Return [X, Y] of the center of cell containing provided text 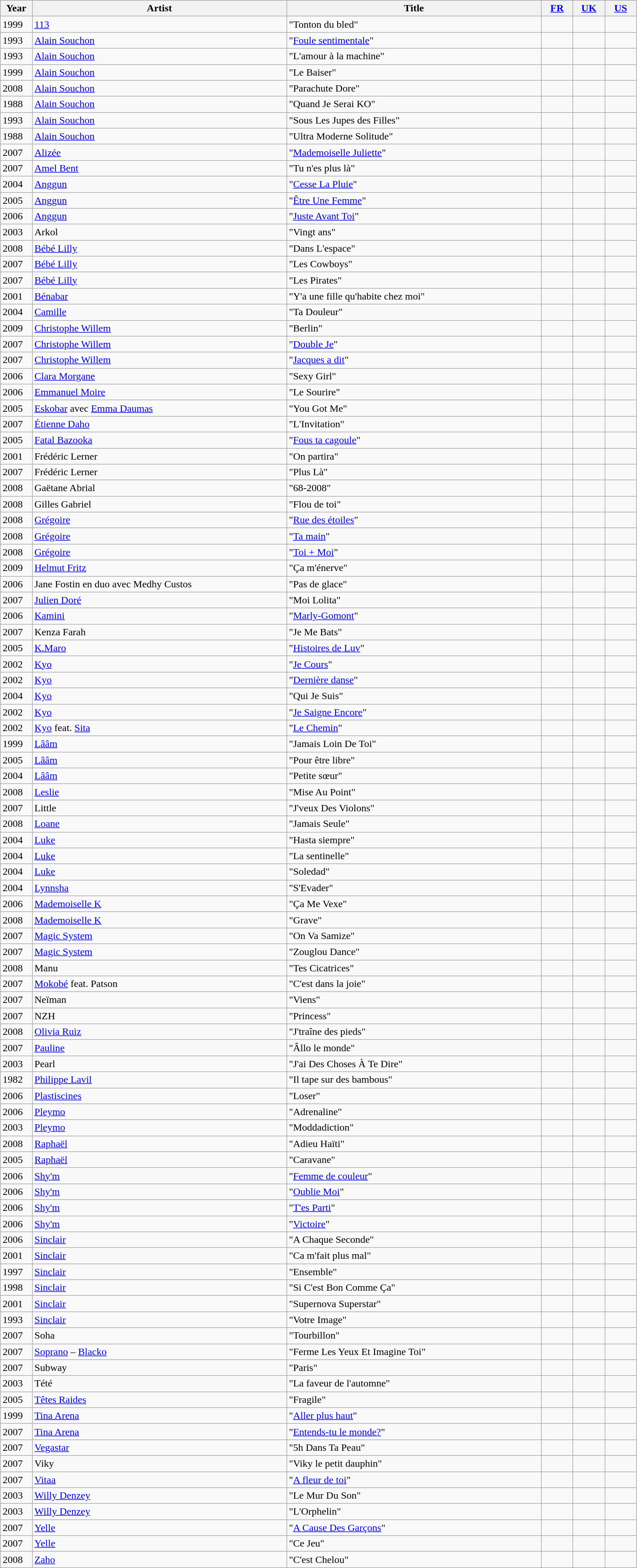
"Zouglou Dance" [414, 952]
US [621, 8]
Olivia Ruiz [159, 1032]
"Moddadiction" [414, 1128]
"Flou de toi" [414, 504]
"Ce Jeu" [414, 1544]
"Tes Cicatrices" [414, 968]
"Mise Au Point" [414, 792]
Alizée [159, 152]
"Double Je" [414, 344]
"Jamais Seule" [414, 824]
"Je Saigne Encore" [414, 712]
"Pour être libre" [414, 760]
"C'est dans la joie" [414, 984]
Leslie [159, 792]
"La sentinelle" [414, 856]
Pearl [159, 1064]
Gaëtane Abrial [159, 488]
Amel Bent [159, 168]
"Hasta siempre" [414, 840]
"Fous ta cagoule" [414, 440]
"Sous Les Jupes des Filles" [414, 120]
"Tourbillon" [414, 1336]
"Princess" [414, 1016]
UK [589, 8]
"Qui Je Suis" [414, 696]
"Parachute Dore" [414, 88]
Vegastar [159, 1447]
Bénabar [159, 296]
"Mademoiselle Juliette" [414, 152]
Kamini [159, 616]
"Paris" [414, 1368]
1997 [16, 1272]
Emmanuel Moire [159, 392]
"Histoires de Luv" [414, 648]
"Adrenaline" [414, 1112]
"Les Cowboys" [414, 264]
Julien Doré [159, 600]
"5h Dans Ta Peau" [414, 1447]
"Dans L'espace" [414, 248]
FR [557, 8]
"Il tape sur des bambous" [414, 1080]
"Votre Image" [414, 1320]
Jane Fostin en duo avec Medhy Custos [159, 584]
"Petite sœur" [414, 776]
Gilles Gabriel [159, 504]
"Jamais Loin De Toi" [414, 744]
"Oublie Moi" [414, 1192]
Artist [159, 8]
1998 [16, 1288]
"Je Cours" [414, 664]
"La faveur de l'automne" [414, 1384]
"Plus Là" [414, 472]
"Ça Me Vexe" [414, 904]
"Victoire" [414, 1224]
"Si C'est Bon Comme Ça" [414, 1288]
Étienne Daho [159, 424]
"Les Pirates" [414, 280]
K.Maro [159, 648]
"Viens" [414, 1000]
"Ta main" [414, 536]
"Supernova Superstar" [414, 1304]
Arkol [159, 232]
"Le Mur Du Son" [414, 1496]
Tété [159, 1384]
"Jacques a dit" [414, 360]
"On partira" [414, 456]
"L'Orphelin" [414, 1512]
Philippe Lavil [159, 1080]
"A fleur de toi" [414, 1479]
Kenza Farah [159, 632]
Clara Morgane [159, 376]
"On Va Samize" [414, 936]
"Viky le petit dauphin" [414, 1463]
Zaho [159, 1560]
Little [159, 808]
"Être Une Femme" [414, 200]
"Loser" [414, 1096]
Loane [159, 824]
"Le Sourire" [414, 392]
"Ça m'énerve" [414, 568]
"68-2008" [414, 488]
Kyo feat. Sita [159, 728]
Lynnsha [159, 888]
Year [16, 8]
"L'amour à la machine" [414, 56]
"Ferme Les Yeux Et Imagine Toi" [414, 1352]
"Femme de couleur" [414, 1176]
"Berlin" [414, 328]
"Rue des étoiles" [414, 520]
"Juste Avant Toi" [414, 216]
"A Cause Des Garçons" [414, 1528]
"Soledad" [414, 872]
"S'Evader" [414, 888]
"Foule sentimentale" [414, 40]
"Pas de glace" [414, 584]
Pauline [159, 1048]
"Adieu Haïti" [414, 1144]
"L'Invitation" [414, 424]
Têtes Raides [159, 1400]
"Entends-tu le monde?" [414, 1431]
Title [414, 8]
"T'es Parti" [414, 1208]
"Ensemble" [414, 1272]
Camille [159, 312]
"Cesse La Pluie" [414, 184]
Eskobar avec Emma Daumas [159, 408]
Fatal Bazooka [159, 440]
"Le Chemin" [414, 728]
"J'ai Des Choses À Te Dire" [414, 1064]
"Vingt ans" [414, 232]
Soha [159, 1336]
"Grave" [414, 920]
"Sexy Girl" [414, 376]
Mokobé feat. Patson [159, 984]
Subway [159, 1368]
"Ta Douleur" [414, 312]
"Ca m'fait plus mal" [414, 1256]
"You Got Me" [414, 408]
"Ultra Moderne Solitude" [414, 136]
"Tonton du bled" [414, 24]
"Quand Je Serai KO" [414, 104]
113 [159, 24]
"Aller plus haut" [414, 1415]
NZH [159, 1016]
"Dernière danse" [414, 680]
"J'traîne des pieds" [414, 1032]
"Fragile" [414, 1400]
"A Chaque Seconde" [414, 1240]
Soprano – Blacko [159, 1352]
"Toi + Moi" [414, 552]
Vitaa [159, 1479]
"Caravane" [414, 1160]
1982 [16, 1080]
"Âllo le monde" [414, 1048]
"Tu n'es plus là" [414, 168]
"Marly-Gomont" [414, 616]
"Le Baiser" [414, 72]
Viky [159, 1463]
Plastiscines [159, 1096]
Manu [159, 968]
Neïman [159, 1000]
"Je Me Bats" [414, 632]
"Moi Lolita" [414, 600]
Helmut Fritz [159, 568]
"C'est Chelou" [414, 1560]
"Y'a une fille qu'habite chez moi" [414, 296]
"J'veux Des Violons" [414, 808]
